Detect which cell encompasses the target text, then output its (x, y) center coordinate. 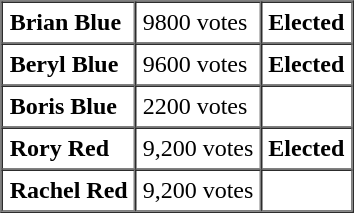
Brian Blue (68, 23)
9600 votes (198, 65)
Rachel Red (68, 191)
Boris Blue (68, 107)
Rory Red (68, 149)
2200 votes (198, 107)
9800 votes (198, 23)
Beryl Blue (68, 65)
